For the text-containing cell, return its midpoint in [x, y] coordinate format. 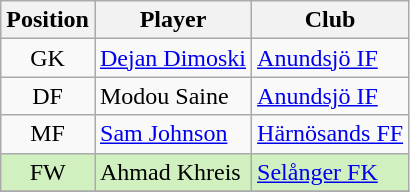
Selånger FK [330, 172]
Player [172, 20]
DF [48, 96]
Modou Saine [172, 96]
Dejan Dimoski [172, 58]
GK [48, 58]
FW [48, 172]
MF [48, 134]
Sam Johnson [172, 134]
Club [330, 20]
Härnösands FF [330, 134]
Ahmad Khreis [172, 172]
Position [48, 20]
